Search for the cell housing the specified text and yield its [X, Y] center coordinate. 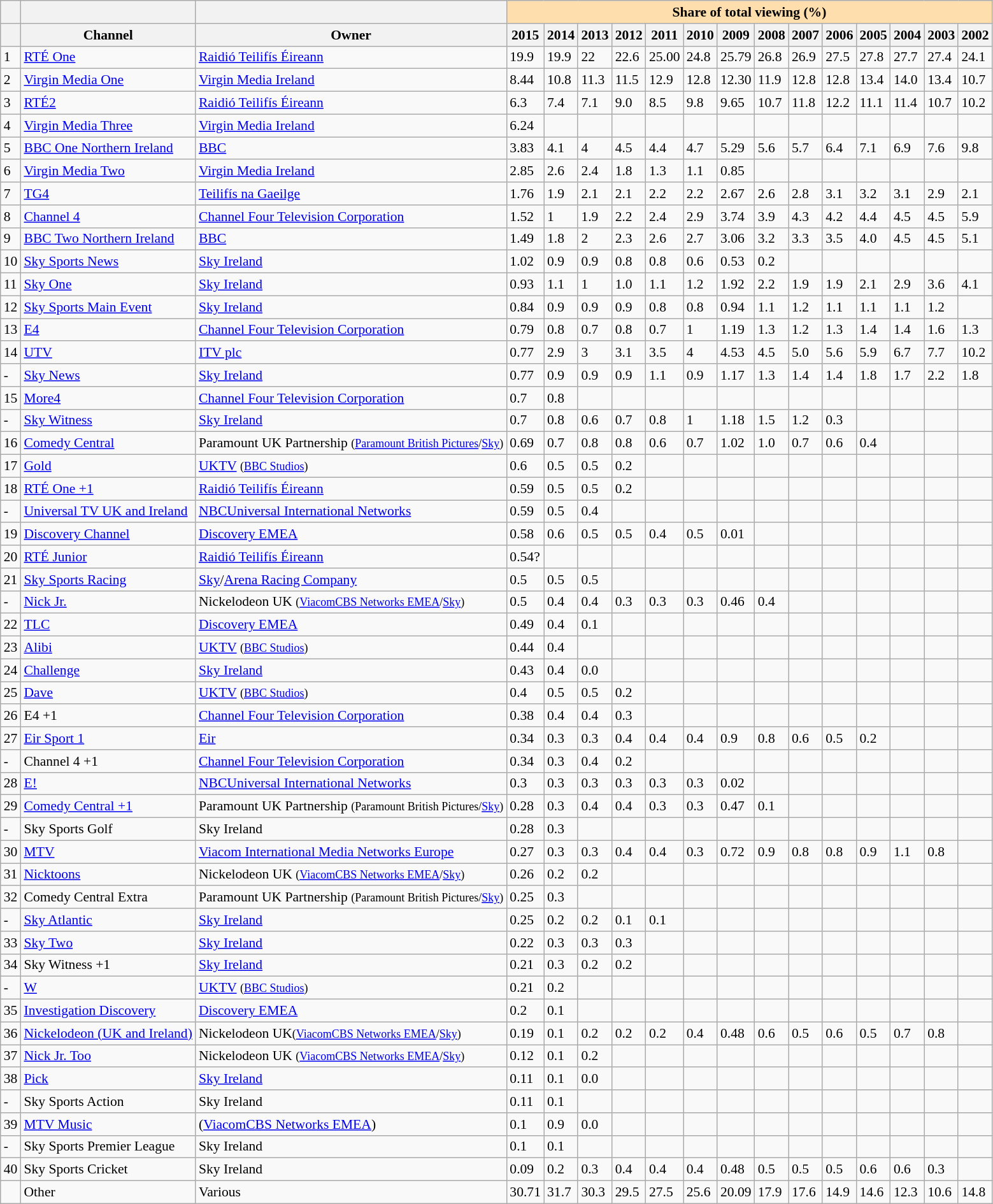
4.7 [701, 148]
4.3 [805, 217]
7 [11, 194]
1.49 [525, 239]
Sky Sports Action [108, 1101]
Teilifís na Gaeilge [351, 194]
2009 [736, 35]
36 [11, 1033]
2010 [701, 35]
Universal TV UK and Ireland [108, 512]
9 [11, 239]
24.8 [701, 57]
(ViacomCBS Networks EMEA) [351, 1124]
28 [11, 784]
Sky/Arena Racing Company [351, 580]
2007 [805, 35]
2014 [561, 35]
5.7 [805, 148]
2002 [975, 35]
10 [11, 262]
11.3 [595, 80]
31 [11, 875]
ITV plc [351, 353]
Virgin Media Two [108, 171]
1.92 [736, 285]
11 [11, 285]
20 [11, 557]
11.5 [629, 80]
37 [11, 1056]
25 [11, 693]
13 [11, 330]
14.6 [874, 1193]
27 [11, 738]
7.6 [941, 148]
27.7 [907, 57]
Viacom International Media Networks Europe [351, 852]
0.79 [525, 330]
RTÉ Junior [108, 557]
17 [11, 466]
MTV [108, 852]
Eir Sport 1 [108, 738]
33 [11, 943]
TLC [108, 625]
0.94 [736, 307]
1.76 [525, 194]
14.9 [839, 1193]
E! [108, 784]
MTV Music [108, 1124]
0.38 [525, 716]
Virgin Media Three [108, 125]
12.30 [736, 80]
6.9 [907, 148]
10.6 [941, 1193]
0.46 [736, 602]
39 [11, 1124]
35 [11, 1011]
Investigation Discovery [108, 1011]
Gold [108, 466]
1.5 [772, 420]
2006 [839, 35]
0.53 [736, 262]
20.09 [736, 1193]
2015 [525, 35]
21 [11, 580]
RTÉ2 [108, 103]
31.7 [561, 1193]
14 [11, 353]
Nicktoons [108, 875]
Channel 4 +1 [108, 761]
25.00 [665, 57]
Pick [108, 1079]
4.2 [839, 217]
1.7 [907, 375]
30.71 [525, 1193]
Sky One [108, 285]
5.0 [805, 353]
25.79 [736, 57]
0.72 [736, 852]
1.6 [941, 330]
29 [11, 806]
2005 [874, 35]
11.9 [772, 80]
25.6 [701, 1193]
3.6 [941, 285]
0.47 [736, 806]
BBC Two Northern Ireland [108, 239]
Other [108, 1193]
30 [11, 852]
2012 [629, 35]
7.4 [561, 103]
12.9 [665, 80]
2.85 [525, 171]
2011 [665, 35]
RTÉ One +1 [108, 489]
5.29 [736, 148]
0.58 [525, 534]
Nickelodeon UK(ViacomCBS Networks EMEA/Sky) [351, 1033]
Nick Jr. [108, 602]
Sky Atlantic [108, 920]
2008 [772, 35]
More4 [108, 398]
7.7 [941, 353]
2.8 [805, 194]
Nick Jr. Too [108, 1056]
0.26 [525, 875]
30.3 [595, 1193]
5.1 [975, 239]
12.2 [839, 103]
Alibi [108, 648]
27.8 [874, 57]
34 [11, 965]
1.19 [736, 330]
5 [11, 148]
6.3 [525, 103]
Sky News [108, 375]
3.74 [736, 217]
14.0 [907, 80]
8.5 [665, 103]
Sky Sports Premier League [108, 1147]
3.83 [525, 148]
12.3 [907, 1193]
W [108, 988]
8.44 [525, 80]
Dave [108, 693]
10.8 [561, 80]
Challenge [108, 670]
1.18 [736, 420]
0.01 [736, 534]
11.8 [805, 103]
2013 [595, 35]
0.85 [736, 171]
14.8 [975, 1193]
22.6 [629, 57]
26.9 [805, 57]
32 [11, 898]
2004 [907, 35]
18 [11, 489]
24.1 [975, 57]
26.8 [772, 57]
0.12 [525, 1056]
Sky Witness [108, 420]
0.19 [525, 1033]
Nickelodeon (UK and Ireland) [108, 1033]
4.0 [874, 239]
TG4 [108, 194]
2.3 [629, 239]
24 [11, 670]
Comedy Central +1 [108, 806]
Sky Witness +1 [108, 965]
0.02 [736, 784]
40 [11, 1170]
0.49 [525, 625]
0.27 [525, 852]
BBC One Northern Ireland [108, 148]
2.67 [736, 194]
Eir [351, 738]
E4 [108, 330]
0.69 [525, 443]
UTV [108, 353]
Comedy Central [108, 443]
Owner [351, 35]
E4 +1 [108, 716]
3.06 [736, 239]
11.1 [874, 103]
2003 [941, 35]
2.7 [701, 239]
Sky Sports News [108, 262]
0.09 [525, 1170]
Share of total viewing (%) [749, 12]
6.24 [525, 125]
6 [11, 171]
9.65 [736, 103]
1.17 [736, 375]
12 [11, 307]
3.3 [805, 239]
4.53 [736, 353]
8 [11, 217]
6.7 [907, 353]
Sky Sports Cricket [108, 1170]
Sky Sports Main Event [108, 307]
19 [11, 534]
27.4 [941, 57]
23 [11, 648]
Virgin Media One [108, 80]
Sky Two [108, 943]
0.54? [525, 557]
Channel 4 [108, 217]
Discovery Channel [108, 534]
0.84 [525, 307]
11.4 [907, 103]
Sky Sports Racing [108, 580]
0.44 [525, 648]
9.0 [629, 103]
15 [11, 398]
Channel [108, 35]
29.5 [629, 1193]
17.9 [772, 1193]
6.4 [839, 148]
38 [11, 1079]
0.43 [525, 670]
Various [351, 1193]
0.22 [525, 943]
Comedy Central Extra [108, 898]
26 [11, 716]
Sky Sports Golf [108, 829]
RTÉ One [108, 57]
1.52 [525, 217]
3.9 [772, 217]
16 [11, 443]
0.93 [525, 285]
17.6 [805, 1193]
